From the cell containing the given text, extract its center point as [x, y] coordinate. 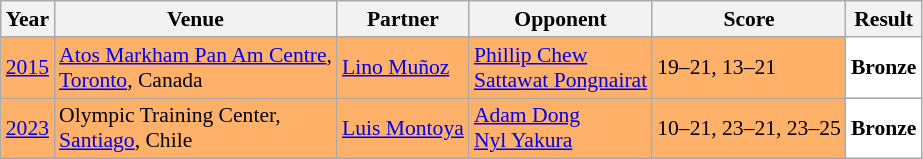
Atos Markham Pan Am Centre,Toronto, Canada [196, 68]
Opponent [560, 19]
Olympic Training Center,Santiago, Chile [196, 128]
10–21, 23–21, 23–25 [749, 128]
Score [749, 19]
Year [28, 19]
19–21, 13–21 [749, 68]
Phillip Chew Sattawat Pongnairat [560, 68]
Venue [196, 19]
Adam Dong Nyl Yakura [560, 128]
Partner [403, 19]
Result [884, 19]
Lino Muñoz [403, 68]
Luis Montoya [403, 128]
2023 [28, 128]
2015 [28, 68]
